Capture the cell that displays the provided text and extract its [X, Y] central coordinate. 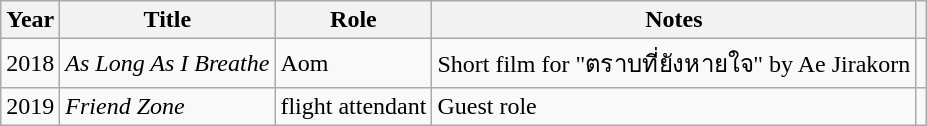
2019 [30, 106]
Notes [674, 20]
Friend Zone [168, 106]
As Long As I Breathe [168, 64]
flight attendant [354, 106]
Year [30, 20]
Role [354, 20]
Guest role [674, 106]
2018 [30, 64]
Short film for "ตราบที่ยังหายใจ" by Ae Jirakorn [674, 64]
Title [168, 20]
Aom [354, 64]
